Provide the [X, Y] coordinate of the cell's center where the given text is located.  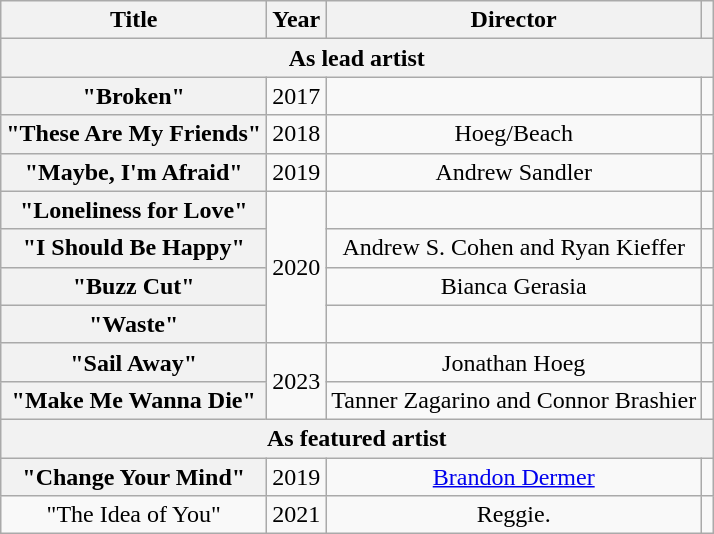
Reggie. [514, 515]
Director [514, 20]
"Loneliness for Love" [134, 210]
"Waste" [134, 324]
As lead artist [357, 58]
"Broken" [134, 96]
Tanner Zagarino and Connor Brashier [514, 400]
Year [296, 20]
Jonathan Hoeg [514, 362]
"Maybe, I'm Afraid" [134, 172]
"Change Your Mind" [134, 477]
Andrew S. Cohen and Ryan Kieffer [514, 248]
"These Are My Friends" [134, 134]
2018 [296, 134]
"I Should Be Happy" [134, 248]
Brandon Dermer [514, 477]
2023 [296, 381]
"Make Me Wanna Die" [134, 400]
As featured artist [357, 438]
Bianca Gerasia [514, 286]
"The Idea of You" [134, 515]
2021 [296, 515]
2020 [296, 267]
"Buzz Cut" [134, 286]
2017 [296, 96]
Title [134, 20]
Hoeg/Beach [514, 134]
Andrew Sandler [514, 172]
"Sail Away" [134, 362]
